Search for the cell housing the specified text and yield its [X, Y] center coordinate. 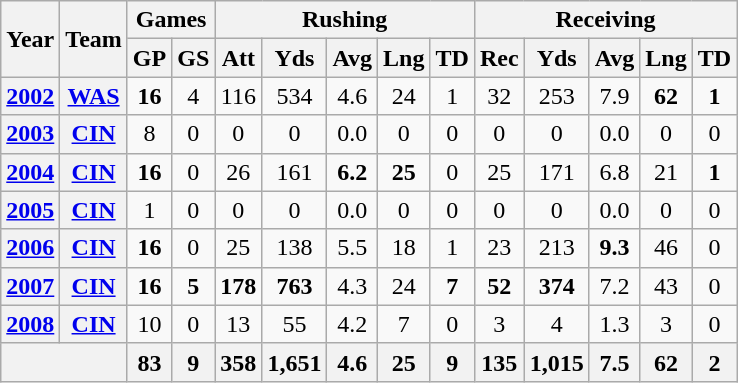
32 [499, 96]
18 [404, 248]
4.3 [352, 286]
358 [238, 362]
2007 [30, 286]
7.9 [614, 96]
178 [238, 286]
Receiving [605, 20]
171 [556, 172]
21 [666, 172]
WAS [94, 96]
2003 [30, 134]
Rec [499, 58]
1,651 [294, 362]
253 [556, 96]
534 [294, 96]
116 [238, 96]
Games [170, 20]
5 [194, 286]
2002 [30, 96]
135 [499, 362]
2004 [30, 172]
213 [556, 248]
2 [714, 362]
2006 [30, 248]
Att [238, 58]
Rushing [345, 20]
10 [149, 324]
23 [499, 248]
Year [30, 39]
7.5 [614, 362]
1,015 [556, 362]
374 [556, 286]
55 [294, 324]
Team [94, 39]
83 [149, 362]
161 [294, 172]
6.2 [352, 172]
26 [238, 172]
138 [294, 248]
5.5 [352, 248]
9.3 [614, 248]
13 [238, 324]
6.8 [614, 172]
43 [666, 286]
2005 [30, 210]
7.2 [614, 286]
GS [194, 58]
4.2 [352, 324]
8 [149, 134]
763 [294, 286]
52 [499, 286]
GP [149, 58]
2008 [30, 324]
46 [666, 248]
1.3 [614, 324]
